Pinpoint the cell where the given text exists, returning its (X, Y) midpoint coordinate. 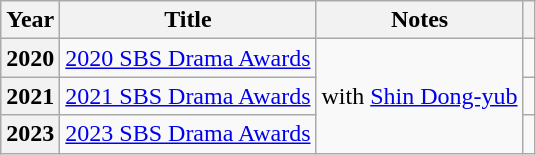
Title (188, 20)
Notes (420, 20)
Year (30, 20)
2020 SBS Drama Awards (188, 58)
with Shin Dong-yub (420, 96)
2021 SBS Drama Awards (188, 96)
2021 (30, 96)
2023 SBS Drama Awards (188, 134)
2020 (30, 58)
2023 (30, 134)
